For the text-containing cell, return its midpoint in (X, Y) coordinate format. 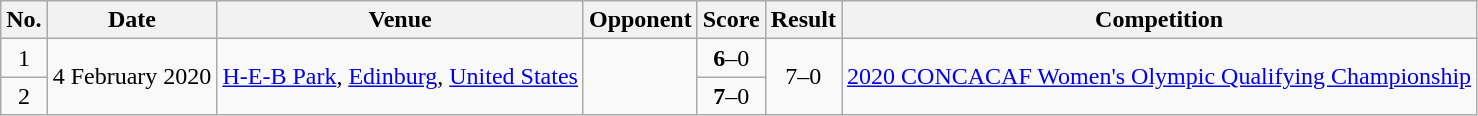
6–0 (731, 58)
Venue (400, 20)
Score (731, 20)
Competition (1160, 20)
Result (803, 20)
2020 CONCACAF Women's Olympic Qualifying Championship (1160, 77)
Opponent (640, 20)
1 (24, 58)
2 (24, 96)
4 February 2020 (132, 77)
H-E-B Park, Edinburg, United States (400, 77)
No. (24, 20)
Date (132, 20)
